Scan for the cell matching the given text and deliver its [x, y] coordinate at center. 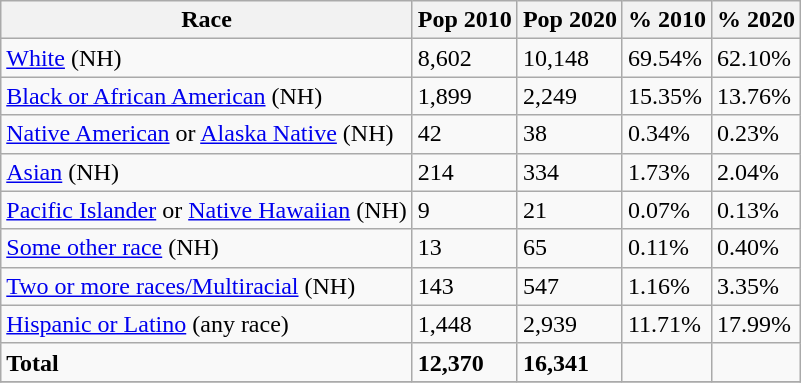
547 [570, 286]
214 [464, 172]
0.13% [756, 210]
Hispanic or Latino (any race) [207, 324]
10,148 [570, 58]
42 [464, 134]
1.73% [666, 172]
Black or African American (NH) [207, 96]
Race [207, 20]
0.11% [666, 248]
1.16% [666, 286]
0.07% [666, 210]
1,899 [464, 96]
Native American or Alaska Native (NH) [207, 134]
17.99% [756, 324]
2.04% [756, 172]
62.10% [756, 58]
0.23% [756, 134]
21 [570, 210]
White (NH) [207, 58]
Pop 2020 [570, 20]
38 [570, 134]
334 [570, 172]
% 2020 [756, 20]
11.71% [666, 324]
Pop 2010 [464, 20]
65 [570, 248]
1,448 [464, 324]
0.40% [756, 248]
Pacific Islander or Native Hawaiian (NH) [207, 210]
15.35% [666, 96]
% 2010 [666, 20]
13 [464, 248]
143 [464, 286]
Asian (NH) [207, 172]
Total [207, 362]
3.35% [756, 286]
0.34% [666, 134]
12,370 [464, 362]
Two or more races/Multiracial (NH) [207, 286]
2,249 [570, 96]
8,602 [464, 58]
Some other race (NH) [207, 248]
69.54% [666, 58]
9 [464, 210]
16,341 [570, 362]
2,939 [570, 324]
13.76% [756, 96]
